Output the [x, y] coordinate of the center of the cell containing the given text.  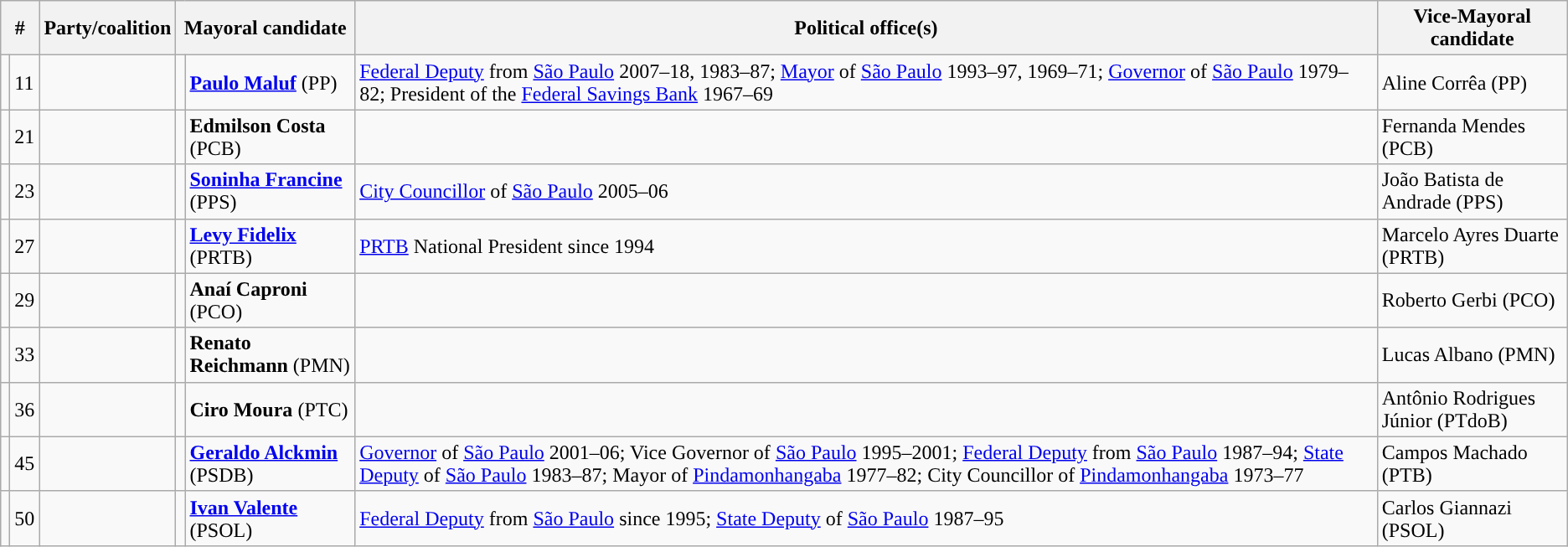
Lucas Albano (PMN) [1473, 355]
Federal Deputy from São Paulo since 1995; State Deputy of São Paulo 1987–95 [866, 518]
PRTB National President since 1994 [866, 246]
Campos Machado (PTB) [1473, 464]
# [20, 28]
Aline Corrêa (PP) [1473, 82]
Antônio Rodrigues Júnior (PTdoB) [1473, 409]
Carlos Giannazi (PSOL) [1473, 518]
Fernanda Mendes (PCB) [1473, 137]
36 [25, 409]
Marcelo Ayres Duarte (PRTB) [1473, 246]
Anaí Caproni (PCO) [270, 300]
11 [25, 82]
Geraldo Alckmin (PSDB) [270, 464]
23 [25, 191]
50 [25, 518]
45 [25, 464]
Edmilson Costa (PCB) [270, 137]
Soninha Francine (PPS) [270, 191]
21 [25, 137]
Paulo Maluf (PP) [270, 82]
João Batista de Andrade (PPS) [1473, 191]
33 [25, 355]
Levy Fidelix (PRTB) [270, 246]
Roberto Gerbi (PCO) [1473, 300]
Political office(s) [866, 28]
City Councillor of São Paulo 2005–06 [866, 191]
29 [25, 300]
Ivan Valente (PSOL) [270, 518]
27 [25, 246]
Mayoral candidate [266, 28]
Party/coalition [107, 28]
Renato Reichmann (PMN) [270, 355]
Ciro Moura (PTC) [270, 409]
Vice-Mayoral candidate [1473, 28]
